Locate the cell with the specified text and output its (x, y) center coordinate. 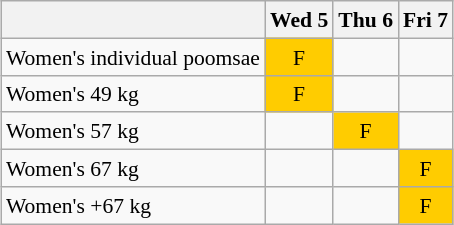
Women's 57 kg (133, 130)
Women's 49 kg (133, 94)
Fri 7 (426, 20)
Women's +67 kg (133, 204)
Thu 6 (366, 20)
Women's individual poomsae (133, 56)
Wed 5 (299, 20)
Women's 67 kg (133, 168)
